Detect which cell encompasses the target text, then output its (X, Y) center coordinate. 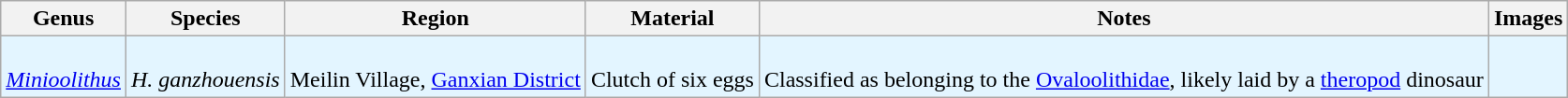
Images (1528, 19)
Meilin Village, Ganxian District (435, 67)
Material (673, 19)
H. ganzhouensis (205, 67)
Clutch of six eggs (673, 67)
Classified as belonging to the Ovaloolithidae, likely laid by a theropod dinosaur (1124, 67)
Species (205, 19)
Notes (1124, 19)
Genus (64, 19)
Minioolithus (64, 67)
Region (435, 19)
